Find where the given text appears and provide that cell's center as (x, y) coordinate. 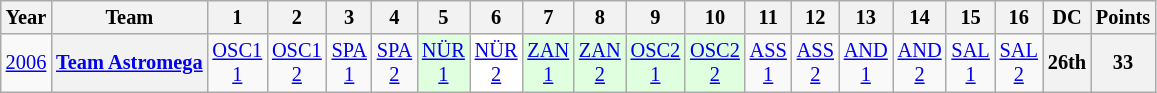
SAL2 (1019, 63)
OSC22 (715, 63)
SPA1 (350, 63)
7 (548, 17)
OSC12 (297, 63)
15 (970, 17)
SPA2 (394, 63)
12 (816, 17)
ZAN1 (548, 63)
NÜR2 (496, 63)
9 (656, 17)
ASS1 (768, 63)
DC (1067, 17)
14 (920, 17)
2 (297, 17)
11 (768, 17)
2006 (26, 63)
26th (1067, 63)
SAL1 (970, 63)
Year (26, 17)
AND2 (920, 63)
ZAN2 (600, 63)
8 (600, 17)
OSC21 (656, 63)
5 (444, 17)
10 (715, 17)
13 (866, 17)
Team Astromega (129, 63)
6 (496, 17)
33 (1123, 63)
Points (1123, 17)
1 (238, 17)
OSC11 (238, 63)
ASS2 (816, 63)
16 (1019, 17)
3 (350, 17)
Team (129, 17)
4 (394, 17)
AND1 (866, 63)
NÜR1 (444, 63)
